From the cell containing the given text, extract its center point as [X, Y] coordinate. 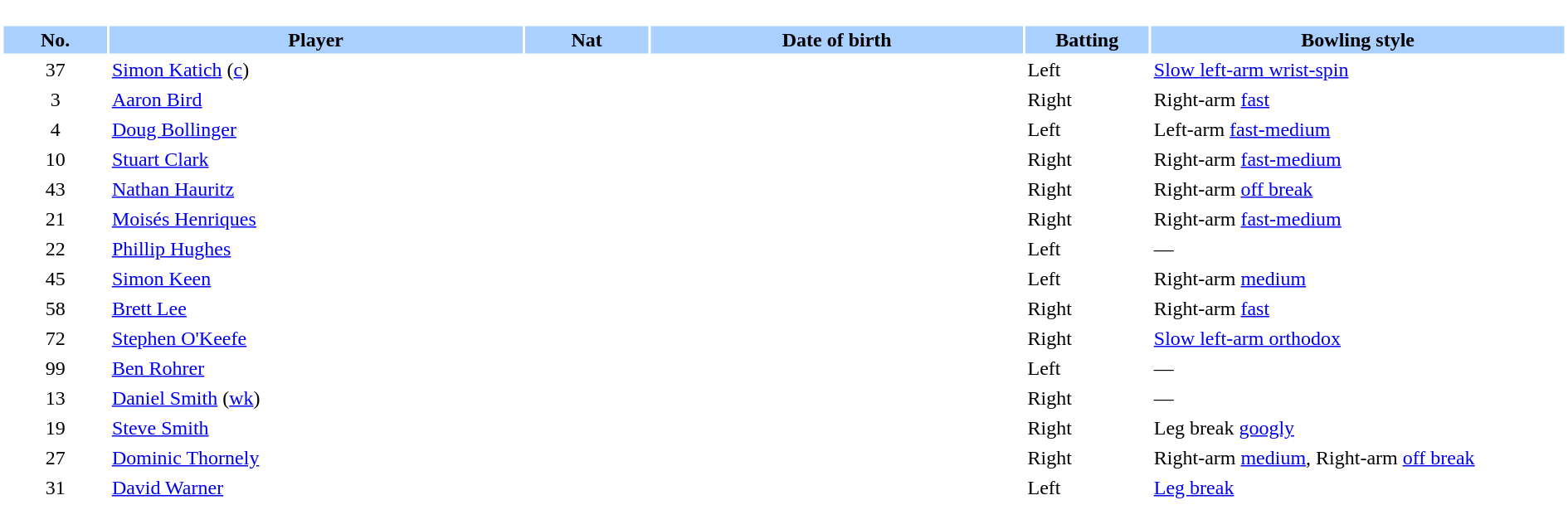
Leg break [1358, 488]
Simon Keen [316, 279]
No. [55, 40]
22 [55, 249]
Left-arm fast-medium [1358, 129]
Right-arm off break [1358, 189]
10 [55, 159]
45 [55, 279]
Right-arm medium, Right-arm off break [1358, 458]
Aaron Bird [316, 100]
Stephen O'Keefe [316, 338]
Steve Smith [316, 428]
43 [55, 189]
13 [55, 398]
Ben Rohrer [316, 368]
Bowling style [1358, 40]
3 [55, 100]
99 [55, 368]
Date of birth [837, 40]
21 [55, 219]
Moisés Henriques [316, 219]
Slow left-arm wrist-spin [1358, 70]
58 [55, 308]
37 [55, 70]
David Warner [316, 488]
72 [55, 338]
Dominic Thornely [316, 458]
Nathan Hauritz [316, 189]
Simon Katich (c) [316, 70]
Doug Bollinger [316, 129]
27 [55, 458]
Brett Lee [316, 308]
31 [55, 488]
Phillip Hughes [316, 249]
Nat [586, 40]
Stuart Clark [316, 159]
Slow left-arm orthodox [1358, 338]
19 [55, 428]
Daniel Smith (wk) [316, 398]
Player [316, 40]
4 [55, 129]
Right-arm medium [1358, 279]
Batting [1087, 40]
Leg break googly [1358, 428]
